Output the [x, y] coordinate of the center of the cell containing the given text.  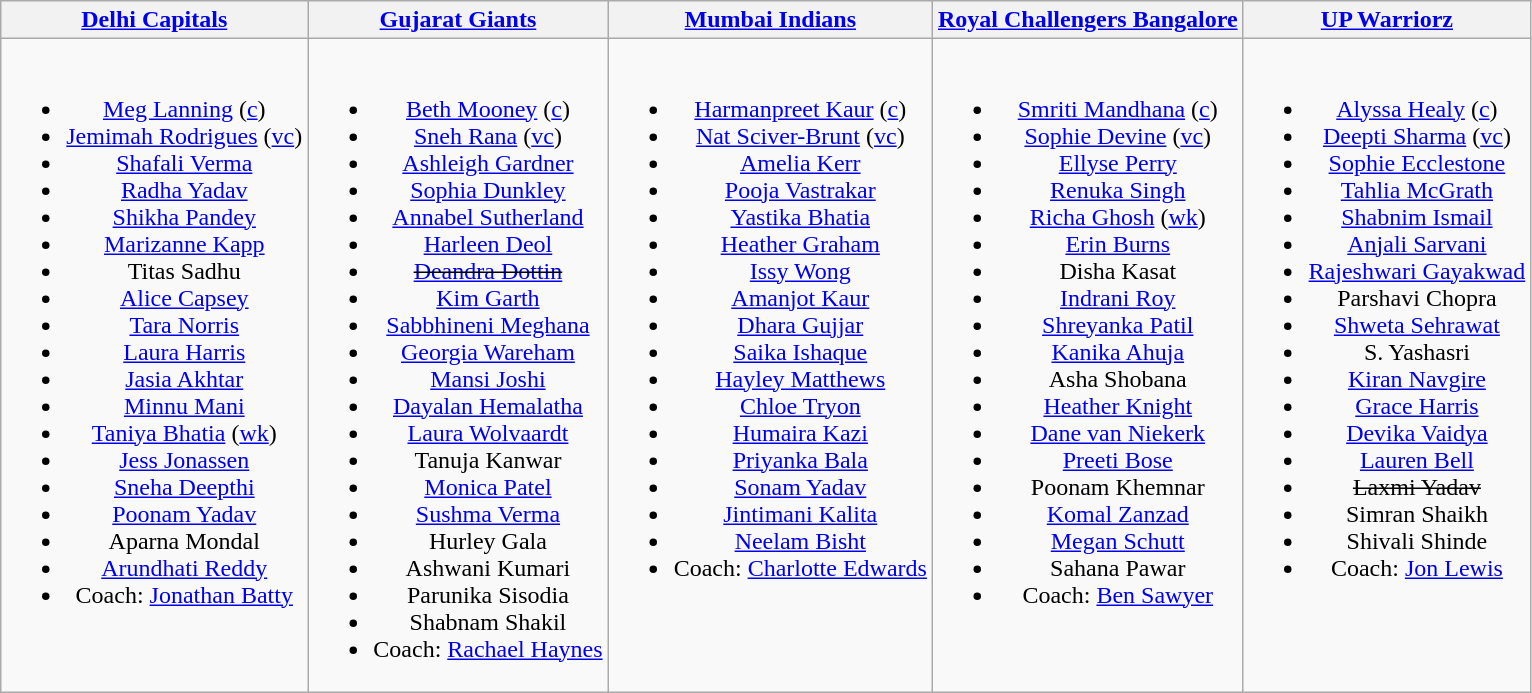
Delhi Capitals [154, 20]
Gujarat Giants [458, 20]
Royal Challengers Bangalore [1088, 20]
Mumbai Indians [770, 20]
UP Warriorz [1387, 20]
